Provide the [x, y] coordinate of the cell's center where the given text is located.  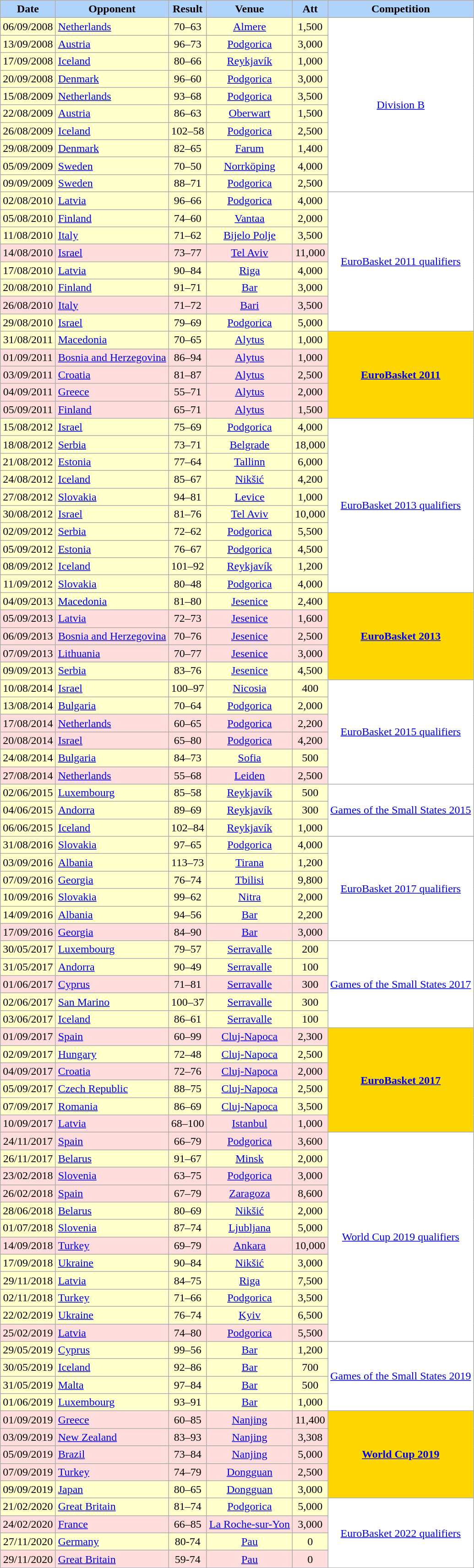
400 [311, 688]
Farum [249, 148]
01/09/2011 [28, 357]
Lithuania [112, 653]
02/06/2015 [28, 793]
3,600 [311, 1141]
17/08/2014 [28, 723]
17/08/2010 [28, 270]
11/08/2010 [28, 236]
22/08/2009 [28, 113]
2,300 [311, 1036]
66–85 [188, 1524]
27/08/2012 [28, 496]
Almere [249, 27]
93–91 [188, 1402]
87–74 [188, 1228]
71–66 [188, 1298]
Division B [401, 105]
Oberwart [249, 113]
77–64 [188, 462]
EuroBasket 2011 [401, 375]
74–80 [188, 1333]
83–93 [188, 1437]
Games of the Small States 2015 [401, 810]
07/09/2013 [28, 653]
Ljubljana [249, 1228]
14/09/2016 [28, 915]
90–49 [188, 967]
71–62 [188, 236]
05/08/2010 [28, 218]
700 [311, 1368]
04/06/2015 [28, 810]
70–50 [188, 166]
03/09/2011 [28, 375]
3,308 [311, 1437]
04/09/2013 [28, 601]
75–69 [188, 427]
113–73 [188, 862]
Zaragoza [249, 1193]
92–86 [188, 1368]
Belgrade [249, 444]
24/11/2017 [28, 1141]
81–80 [188, 601]
70–65 [188, 340]
68–100 [188, 1124]
Bijelo Polje [249, 236]
Nitra [249, 897]
7,500 [311, 1280]
10/09/2016 [28, 897]
79–57 [188, 949]
07/09/2019 [28, 1472]
86–94 [188, 357]
84–75 [188, 1280]
60–85 [188, 1420]
05/09/2009 [28, 166]
Tirana [249, 862]
82–65 [188, 148]
17/09/2018 [28, 1263]
94–81 [188, 496]
102–58 [188, 131]
Competition [401, 9]
20/08/2014 [28, 740]
99–56 [188, 1350]
88–71 [188, 183]
EuroBasket 2013 qualifiers [401, 505]
15/08/2012 [28, 427]
83–76 [188, 671]
69–79 [188, 1245]
13/09/2008 [28, 44]
World Cup 2019 [401, 1455]
EuroBasket 2011 qualifiers [401, 261]
73–71 [188, 444]
29/11/2018 [28, 1280]
100–97 [188, 688]
74–60 [188, 218]
Date [28, 9]
Minsk [249, 1158]
67–79 [188, 1193]
01/06/2019 [28, 1402]
65–71 [188, 410]
02/11/2018 [28, 1298]
60–99 [188, 1036]
97–65 [188, 845]
31/05/2017 [28, 967]
80–48 [188, 584]
Bari [249, 305]
59-74 [188, 1559]
Vantaa [249, 218]
13/08/2014 [28, 706]
21/02/2020 [28, 1507]
EuroBasket 2015 qualifiers [401, 732]
81–74 [188, 1507]
14/09/2018 [28, 1245]
Ankara [249, 1245]
91–71 [188, 288]
29/05/2019 [28, 1350]
11/09/2012 [28, 584]
04/09/2011 [28, 392]
01/07/2018 [28, 1228]
17/09/2016 [28, 932]
EuroBasket 2013 [401, 636]
29/11/2020 [28, 1559]
71–81 [188, 984]
Kyiv [249, 1315]
Games of the Small States 2017 [401, 984]
EuroBasket 2017 qualifiers [401, 889]
15/08/2009 [28, 96]
200 [311, 949]
30/05/2017 [28, 949]
20/08/2010 [28, 288]
72–62 [188, 532]
04/09/2017 [28, 1072]
63–75 [188, 1176]
06/06/2015 [28, 828]
03/06/2017 [28, 1019]
9,800 [311, 880]
26/08/2010 [28, 305]
France [112, 1524]
Istanbul [249, 1124]
Games of the Small States 2019 [401, 1376]
22/02/2019 [28, 1315]
07/09/2017 [28, 1106]
Nicosia [249, 688]
EuroBasket 2017 [401, 1080]
03/09/2019 [28, 1437]
Sofia [249, 758]
55–68 [188, 776]
Brazil [112, 1455]
100–37 [188, 1002]
74–79 [188, 1472]
76–67 [188, 549]
10/08/2014 [28, 688]
89–69 [188, 810]
73–77 [188, 253]
La Roche-sur-Yon [249, 1524]
Malta [112, 1385]
71–72 [188, 305]
70–76 [188, 636]
27/11/2020 [28, 1541]
02/09/2017 [28, 1054]
Leiden [249, 776]
26/08/2009 [28, 131]
91–67 [188, 1158]
30/05/2019 [28, 1368]
60–65 [188, 723]
17/09/2008 [28, 61]
96–66 [188, 200]
97–84 [188, 1385]
05/09/2019 [28, 1455]
San Marino [112, 1002]
84–90 [188, 932]
96–73 [188, 44]
80-74 [188, 1541]
10/09/2017 [28, 1124]
01/06/2017 [28, 984]
70–64 [188, 706]
6,500 [311, 1315]
31/08/2016 [28, 845]
11,000 [311, 253]
Germany [112, 1541]
07/09/2016 [28, 880]
102–84 [188, 828]
Att [311, 9]
79–69 [188, 323]
31/05/2019 [28, 1385]
8,600 [311, 1193]
Tbilisi [249, 880]
EuroBasket 2022 qualifiers [401, 1533]
14/08/2010 [28, 253]
70–63 [188, 27]
24/08/2012 [28, 479]
24/02/2020 [28, 1524]
Levice [249, 496]
2,400 [311, 601]
Venue [249, 9]
81–87 [188, 375]
01/09/2019 [28, 1420]
86–69 [188, 1106]
05/09/2011 [28, 410]
Norrköping [249, 166]
101–92 [188, 566]
21/08/2012 [28, 462]
55–71 [188, 392]
Opponent [112, 9]
09/09/2013 [28, 671]
Hungary [112, 1054]
08/09/2012 [28, 566]
29/08/2010 [28, 323]
1,400 [311, 148]
81–76 [188, 514]
86–61 [188, 1019]
26/11/2017 [28, 1158]
26/02/2018 [28, 1193]
11,400 [311, 1420]
6,000 [311, 462]
Result [188, 9]
01/09/2017 [28, 1036]
06/09/2013 [28, 636]
65–80 [188, 740]
09/09/2019 [28, 1489]
99–62 [188, 897]
05/09/2012 [28, 549]
80–65 [188, 1489]
93–68 [188, 96]
05/09/2017 [28, 1089]
18/08/2012 [28, 444]
World Cup 2019 qualifiers [401, 1237]
72–48 [188, 1054]
25/02/2019 [28, 1333]
72–73 [188, 619]
30/08/2012 [28, 514]
New Zealand [112, 1437]
1,600 [311, 619]
85–67 [188, 479]
09/09/2009 [28, 183]
66–79 [188, 1141]
05/09/2013 [28, 619]
03/09/2016 [28, 862]
02/08/2010 [28, 200]
06/09/2008 [28, 27]
94–56 [188, 915]
18,000 [311, 444]
73–84 [188, 1455]
84–73 [188, 758]
29/08/2009 [28, 148]
88–75 [188, 1089]
Czech Republic [112, 1089]
86–63 [188, 113]
80–66 [188, 61]
80–69 [188, 1211]
Japan [112, 1489]
20/09/2008 [28, 79]
23/02/2018 [28, 1176]
24/08/2014 [28, 758]
96–60 [188, 79]
85–58 [188, 793]
72–76 [188, 1072]
31/08/2011 [28, 340]
28/06/2018 [28, 1211]
Romania [112, 1106]
Tallinn [249, 462]
27/08/2014 [28, 776]
02/06/2017 [28, 1002]
02/09/2012 [28, 532]
70–77 [188, 653]
